Scan for the cell matching the given text and deliver its (X, Y) coordinate at center. 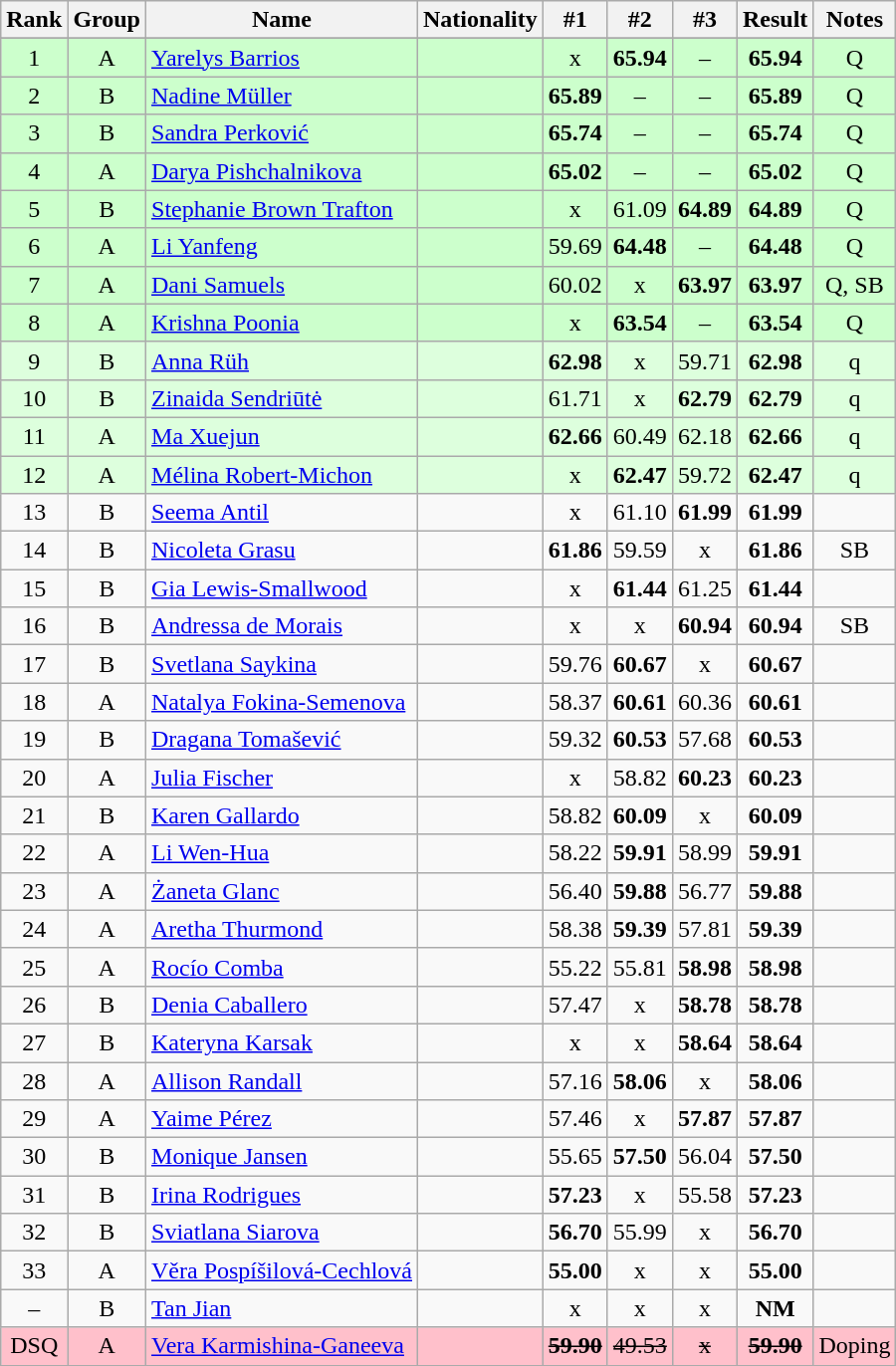
Věra Pospíšilová-Cechlová (283, 1270)
2 (34, 96)
Andressa de Morais (283, 626)
58.38 (575, 929)
60.49 (639, 436)
60.02 (575, 285)
Rank (34, 20)
Name (283, 20)
61.71 (575, 398)
Aretha Thurmond (283, 929)
Julia Fischer (283, 778)
17 (34, 664)
11 (34, 436)
57.16 (575, 1080)
Yaime Pérez (283, 1119)
55.58 (705, 1195)
58.99 (705, 853)
7 (34, 285)
Allison Randall (283, 1080)
Natalya Fokina-Semenova (283, 702)
21 (34, 815)
20 (34, 778)
57.68 (705, 740)
32 (34, 1233)
23 (34, 891)
12 (34, 475)
Rocío Comba (283, 967)
Vera Karmishina-Ganeeva (283, 1346)
27 (34, 1042)
59.32 (575, 740)
61.09 (639, 209)
Notes (854, 20)
Anna Rüh (283, 360)
24 (34, 929)
Karen Gallardo (283, 815)
Svetlana Saykina (283, 664)
#2 (639, 20)
55.81 (639, 967)
13 (34, 513)
60.36 (705, 702)
Żaneta Glanc (283, 891)
31 (34, 1195)
1 (34, 58)
25 (34, 967)
59.72 (705, 475)
14 (34, 551)
Zinaida Sendriūtė (283, 398)
Yarelys Barrios (283, 58)
15 (34, 588)
33 (34, 1270)
Mélina Robert-Michon (283, 475)
58.22 (575, 853)
Nationality (481, 20)
Seema Antil (283, 513)
Dani Samuels (283, 285)
28 (34, 1080)
Li Wen-Hua (283, 853)
Nicoleta Grasu (283, 551)
Kateryna Karsak (283, 1042)
18 (34, 702)
16 (34, 626)
NM (775, 1308)
DSQ (34, 1346)
56.04 (705, 1157)
Krishna Poonia (283, 323)
Result (775, 20)
Sviatlana Siarova (283, 1233)
Ma Xuejun (283, 436)
Dragana Tomašević (283, 740)
5 (34, 209)
Monique Jansen (283, 1157)
8 (34, 323)
#3 (705, 20)
56.77 (705, 891)
Doping (854, 1346)
10 (34, 398)
59.76 (575, 664)
49.53 (639, 1346)
55.22 (575, 967)
Sandra Perković (283, 133)
57.47 (575, 1005)
61.10 (639, 513)
Stephanie Brown Trafton (283, 209)
56.40 (575, 891)
Irina Rodrigues (283, 1195)
58.37 (575, 702)
57.46 (575, 1119)
55.99 (639, 1233)
6 (34, 247)
30 (34, 1157)
57.81 (705, 929)
19 (34, 740)
Tan Jian (283, 1308)
#1 (575, 20)
59.69 (575, 247)
Denia Caballero (283, 1005)
29 (34, 1119)
22 (34, 853)
3 (34, 133)
Group (108, 20)
59.71 (705, 360)
Gia Lewis-Smallwood (283, 588)
62.18 (705, 436)
61.25 (705, 588)
Q, SB (854, 285)
Nadine Müller (283, 96)
Darya Pishchalnikova (283, 171)
59.59 (639, 551)
55.65 (575, 1157)
26 (34, 1005)
4 (34, 171)
Li Yanfeng (283, 247)
9 (34, 360)
